Locate the cell with the specified text and output its [X, Y] center coordinate. 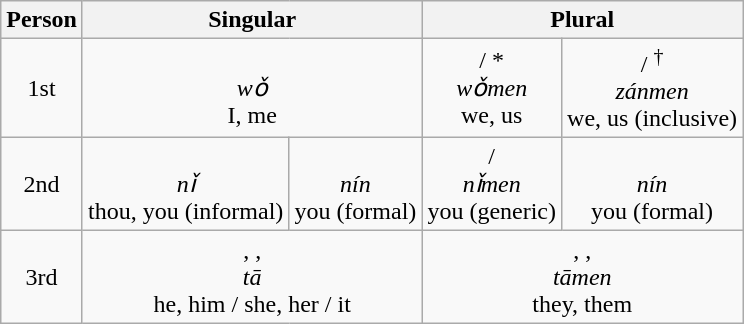
1st [42, 88]
Person [42, 20]
Plural [582, 20]
3rd [42, 277]
, , tāhe, him / she, her / it [252, 277]
, , tāmenthey, them [582, 277]
/ †zánmenwe, us (inclusive) [652, 88]
wǒI, me [252, 88]
2nd [42, 184]
Singular [252, 20]
/ nǐmenyou (generic) [492, 184]
nǐthou, you (informal) [185, 184]
/ *wǒmenwe, us [492, 88]
